Identify which cell holds the provided text, then report its (X, Y) central coordinate. 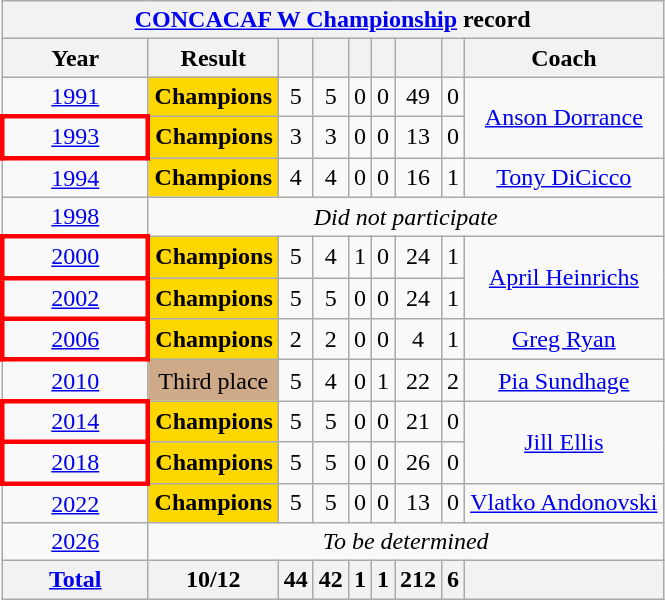
Third place (213, 380)
Vlatko Andonovski (564, 503)
Anson Dorrance (564, 118)
Did not participate (406, 217)
Tony DiCicco (564, 178)
2026 (75, 542)
1994 (75, 178)
2006 (75, 340)
Year (75, 58)
April Heinrichs (564, 278)
1993 (75, 136)
To be determined (406, 542)
26 (418, 462)
Coach (564, 58)
10/12 (213, 580)
16 (418, 178)
2010 (75, 380)
2014 (75, 422)
Jill Ellis (564, 442)
CONCACAF W Championship record (332, 20)
Result (213, 58)
21 (418, 422)
Greg Ryan (564, 340)
Pia Sundhage (564, 380)
1991 (75, 97)
212 (418, 580)
2002 (75, 298)
44 (296, 580)
2018 (75, 462)
49 (418, 97)
1998 (75, 217)
42 (330, 580)
2022 (75, 503)
22 (418, 380)
2000 (75, 258)
Total (75, 580)
6 (454, 580)
